Determine the (x, y) coordinate at the center of the cell enclosing the given text.  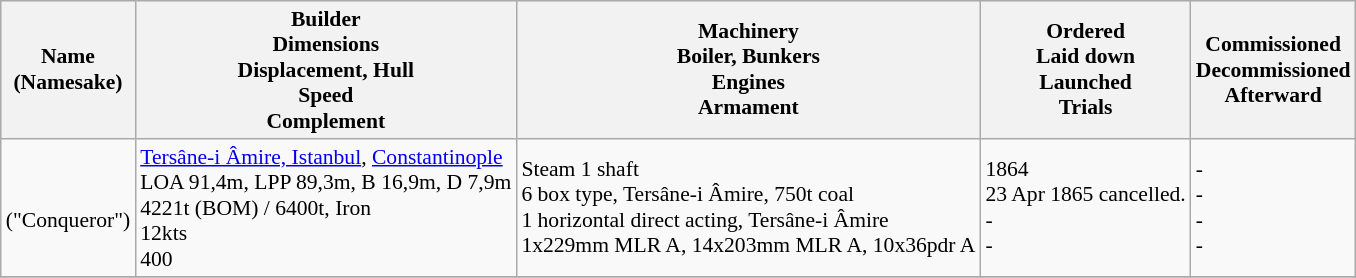
CommissionedDecommissionedAfterward (1274, 70)
MachineryBoiler, BunkersEnginesArmament (748, 70)
Steam 1 shaft6 box type, Tersâne-i Âmire, 750t coal1 horizontal direct acting, Tersâne-i Âmire1x229mm MLR A, 14x203mm MLR A, 10x36pdr A (748, 208)
---- (1274, 208)
OrderedLaid downLaunchedTrials (1085, 70)
Name(Namesake) (68, 70)
Tersâne-i Âmire, Istanbul, ConstantinopleLOA 91,4m, LPP 89,3m, B 16,9m, D 7,9m4221t (BOM) / 6400t, Iron12kts400 (326, 208)
("Conqueror") (68, 208)
BuilderDimensionsDisplacement, HullSpeedComplement (326, 70)
186423 Apr 1865 cancelled.-- (1085, 208)
